For the text-containing cell, return its midpoint in [x, y] coordinate format. 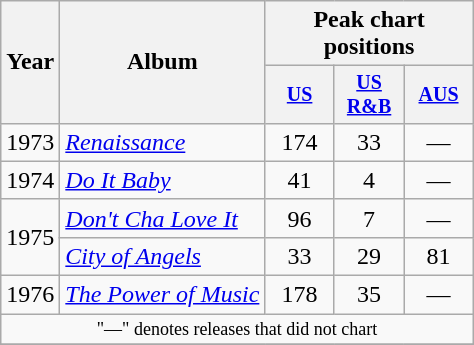
7 [368, 218]
The Power of Music [162, 295]
4 [368, 180]
Peak chart positions [369, 34]
96 [300, 218]
41 [300, 180]
1973 [30, 142]
City of Angels [162, 256]
174 [300, 142]
1975 [30, 237]
Do It Baby [162, 180]
"—" denotes releases that did not chart [238, 330]
35 [368, 295]
Album [162, 62]
Don't Cha Love It [162, 218]
178 [300, 295]
81 [438, 256]
Year [30, 62]
US R&B [368, 94]
1976 [30, 295]
US [300, 94]
1974 [30, 180]
AUS [438, 94]
Renaissance [162, 142]
29 [368, 256]
